Extract the (x, y) coordinate from the center of the cell holding the provided text.  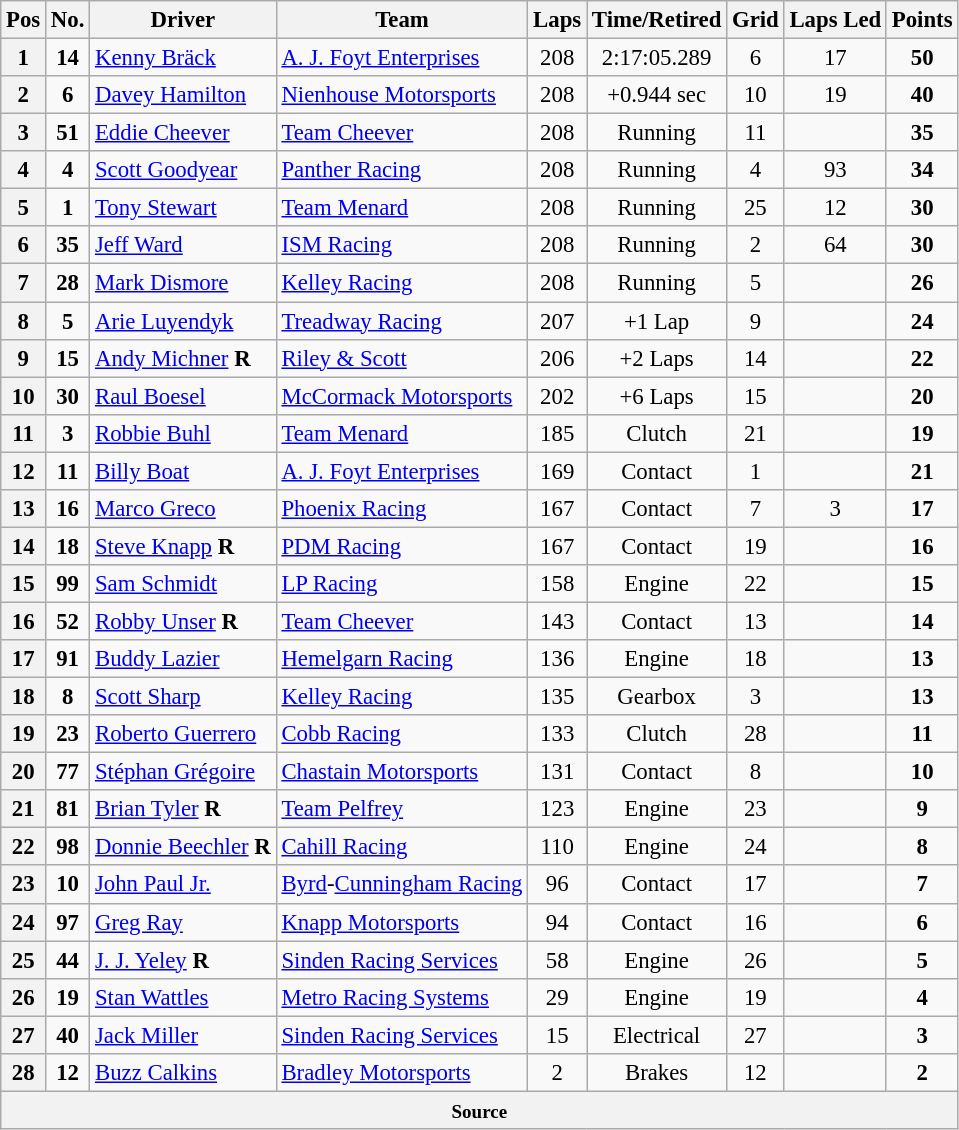
No. (68, 20)
Pos (24, 20)
97 (68, 922)
J. J. Yeley R (183, 960)
34 (922, 170)
Byrd-Cunningham Racing (402, 885)
Time/Retired (657, 20)
123 (558, 809)
Team Pelfrey (402, 809)
135 (558, 697)
Arie Luyendyk (183, 321)
Points (922, 20)
Hemelgarn Racing (402, 659)
185 (558, 433)
81 (68, 809)
2:17:05.289 (657, 58)
Jack Miller (183, 1035)
+1 Lap (657, 321)
Greg Ray (183, 922)
29 (558, 997)
Davey Hamilton (183, 95)
98 (68, 847)
PDM Racing (402, 546)
Brakes (657, 1073)
Laps Led (835, 20)
50 (922, 58)
Billy Boat (183, 471)
110 (558, 847)
Jeff Ward (183, 245)
Driver (183, 20)
Panther Racing (402, 170)
Robby Unser R (183, 621)
Kenny Bräck (183, 58)
+6 Laps (657, 396)
Steve Knapp R (183, 546)
Gearbox (657, 697)
Andy Michner R (183, 358)
Cobb Racing (402, 734)
Metro Racing Systems (402, 997)
Treadway Racing (402, 321)
McCormack Motorsports (402, 396)
Nienhouse Motorsports (402, 95)
Brian Tyler R (183, 809)
Knapp Motorsports (402, 922)
207 (558, 321)
Team (402, 20)
+0.944 sec (657, 95)
96 (558, 885)
Marco Greco (183, 509)
Raul Boesel (183, 396)
44 (68, 960)
ISM Racing (402, 245)
John Paul Jr. (183, 885)
Scott Goodyear (183, 170)
Grid (756, 20)
131 (558, 772)
Electrical (657, 1035)
Sam Schmidt (183, 584)
136 (558, 659)
77 (68, 772)
Robbie Buhl (183, 433)
91 (68, 659)
Source (480, 1110)
94 (558, 922)
Scott Sharp (183, 697)
133 (558, 734)
Cahill Racing (402, 847)
Buzz Calkins (183, 1073)
52 (68, 621)
202 (558, 396)
Stan Wattles (183, 997)
Stéphan Grégoire (183, 772)
Donnie Beechler R (183, 847)
143 (558, 621)
93 (835, 170)
58 (558, 960)
Riley & Scott (402, 358)
Laps (558, 20)
Roberto Guerrero (183, 734)
+2 Laps (657, 358)
169 (558, 471)
Eddie Cheever (183, 133)
Tony Stewart (183, 208)
Bradley Motorsports (402, 1073)
Mark Dismore (183, 283)
Chastain Motorsports (402, 772)
99 (68, 584)
Phoenix Racing (402, 509)
LP Racing (402, 584)
158 (558, 584)
64 (835, 245)
206 (558, 358)
51 (68, 133)
Buddy Lazier (183, 659)
